Find where the given text appears and provide that cell's center as (x, y) coordinate. 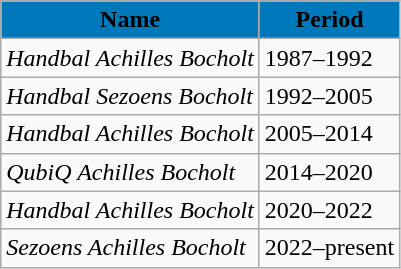
2022–present (329, 248)
Handbal Sezoens Bocholt (130, 96)
Sezoens Achilles Bocholt (130, 248)
Period (329, 20)
1987–1992 (329, 58)
Name (130, 20)
QubiQ Achilles Bocholt (130, 172)
2020–2022 (329, 210)
1992–2005 (329, 96)
2014–2020 (329, 172)
2005–2014 (329, 134)
